Find where the given text appears and provide that cell's center as (X, Y) coordinate. 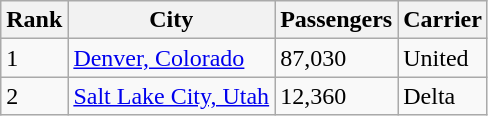
2 (34, 96)
Rank (34, 20)
City (172, 20)
Salt Lake City, Utah (172, 96)
87,030 (336, 58)
Passengers (336, 20)
Carrier (443, 20)
12,360 (336, 96)
United (443, 58)
Denver, Colorado (172, 58)
Delta (443, 96)
1 (34, 58)
